Detect which cell encompasses the target text, then output its (x, y) center coordinate. 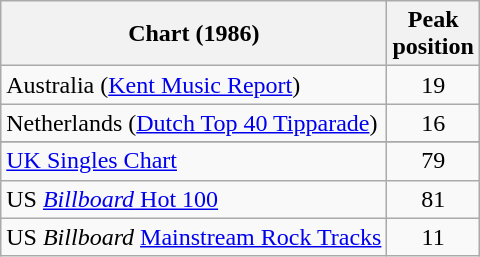
Peakposition (433, 34)
Chart (1986) (194, 34)
UK Singles Chart (194, 161)
81 (433, 199)
Australia (Kent Music Report) (194, 85)
US Billboard Mainstream Rock Tracks (194, 237)
19 (433, 85)
Netherlands (Dutch Top 40 Tipparade) (194, 123)
16 (433, 123)
79 (433, 161)
11 (433, 237)
US Billboard Hot 100 (194, 199)
